Capture the cell that displays the provided text and extract its [X, Y] central coordinate. 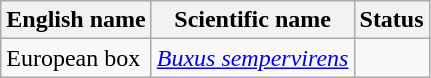
English name [76, 20]
European box [76, 58]
Status [392, 20]
Scientific name [252, 20]
Buxus sempervirens [252, 58]
